Return the (x, y) coordinate for the center point of the cell that contains the specified text.  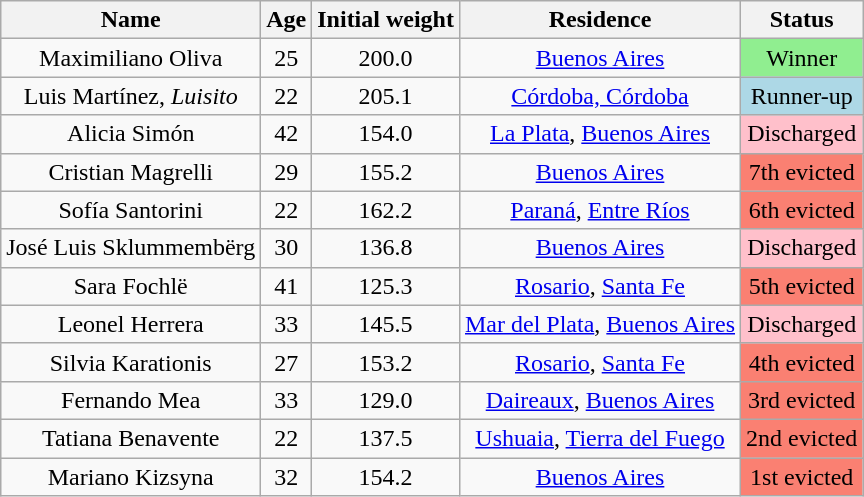
Daireaux, Buenos Aires (600, 400)
Winner (802, 58)
Silvia Karationis (131, 362)
7th evicted (802, 172)
29 (286, 172)
Cristian Magrelli (131, 172)
Residence (600, 20)
125.3 (386, 286)
José Luis Sklummembërg (131, 248)
1st evicted (802, 477)
Mariano Kizsyna (131, 477)
Runner-up (802, 96)
Paraná, Entre Ríos (600, 210)
Ushuaia, Tierra del Fuego (600, 438)
154.0 (386, 134)
27 (286, 362)
154.2 (386, 477)
42 (286, 134)
Luis Martínez, Luisito (131, 96)
Leonel Herrera (131, 324)
41 (286, 286)
32 (286, 477)
25 (286, 58)
Maximiliano Oliva (131, 58)
Alicia Simón (131, 134)
Tatiana Benavente (131, 438)
2nd evicted (802, 438)
205.1 (386, 96)
Age (286, 20)
30 (286, 248)
137.5 (386, 438)
145.5 (386, 324)
155.2 (386, 172)
Córdoba, Córdoba (600, 96)
Status (802, 20)
129.0 (386, 400)
Initial weight (386, 20)
La Plata, Buenos Aires (600, 134)
162.2 (386, 210)
Sofía Santorini (131, 210)
Name (131, 20)
3rd evicted (802, 400)
Fernando Mea (131, 400)
136.8 (386, 248)
200.0 (386, 58)
153.2 (386, 362)
Sara Fochlë (131, 286)
5th evicted (802, 286)
6th evicted (802, 210)
Mar del Plata, Buenos Aires (600, 324)
4th evicted (802, 362)
